Search for the cell housing the specified text and yield its [x, y] center coordinate. 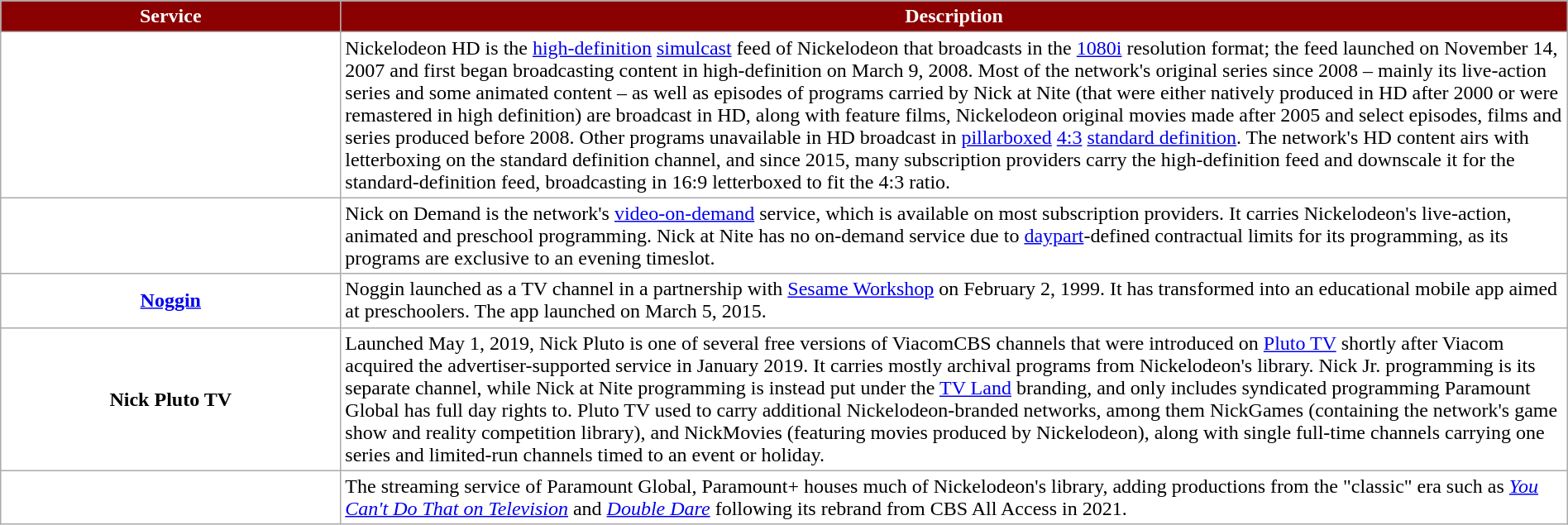
Noggin [170, 301]
Description [954, 17]
Nick Pluto TV [170, 399]
Service [170, 17]
